Return the (x, y) coordinate for the center point of the cell that contains the specified text.  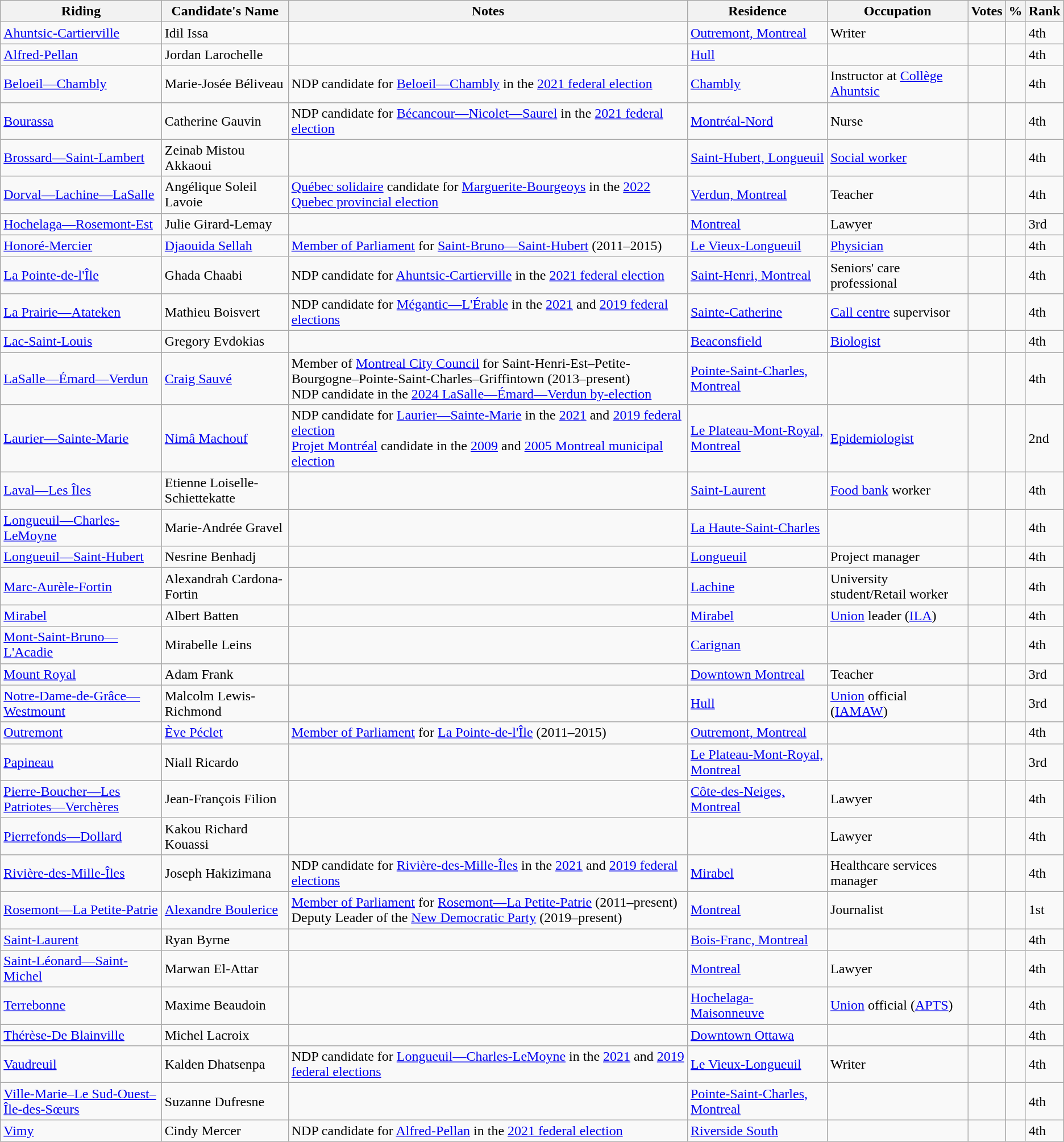
Côte-des-Neiges, Montreal (757, 799)
La Prairie—Atateken (81, 312)
Jordan Larochelle (225, 55)
NDP candidate for Bécancour—Nicolet—Saurel in the 2021 federal election (488, 121)
Epidemiologist (897, 439)
Beloeil—Chambly (81, 84)
Kalden Dhatsenpa (225, 1064)
Verdun, Montreal (757, 194)
Rosemont—La Petite-Patrie (81, 910)
Pierre-Boucher—Les Patriotes—Verchères (81, 799)
Julie Girard-Lemay (225, 224)
Albert Batten (225, 616)
NDP candidate for Beloeil—Chambly in the 2021 federal election (488, 84)
Marie-Andrée Gravel (225, 528)
University student/Retail worker (897, 587)
Idil Issa (225, 33)
Bourassa (81, 121)
Ryan Byrne (225, 940)
Etienne Loiselle-Schiettekatte (225, 491)
Project manager (897, 557)
Thérèse-De Blainville (81, 1035)
Nimâ Machouf (225, 439)
Mont-Saint-Bruno—L'Acadie (81, 645)
2nd (1045, 439)
Journalist (897, 910)
Nurse (897, 121)
Suzanne Dufresne (225, 1102)
Djaouida Sellah (225, 246)
Longueuil—Saint-Hubert (81, 557)
Seniors' care professional (897, 275)
Member of Parliament for Rosemont—La Petite-Patrie (2011–present) Deputy Leader of the New Democratic Party (2019–present) (488, 910)
Honoré-Mercier (81, 246)
Outremont (81, 733)
Rank (1045, 11)
Notre-Dame-de-Grâce—Westmount (81, 704)
Social worker (897, 158)
Union leader (ILA) (897, 616)
Occupation (897, 11)
Niall Ricardo (225, 762)
Cindy Mercer (225, 1131)
Kakou Richard Kouassi (225, 836)
Gregory Evdokias (225, 341)
Ghada Chaabi (225, 275)
Michel Lacroix (225, 1035)
Alexandre Boulerice (225, 910)
La Haute-Saint-Charles (757, 528)
Downtown Ottawa (757, 1035)
Ville-Marie–Le Sud-Ouest–Île-des-Sœurs (81, 1102)
Angélique Soleil Lavoie (225, 194)
Food bank worker (897, 491)
Pierrefonds—Dollard (81, 836)
Residence (757, 11)
NDP candidate for Alfred-Pellan in the 2021 federal election (488, 1131)
Sainte-Catherine (757, 312)
Lachine (757, 587)
Brossard—Saint-Lambert (81, 158)
Vaudreuil (81, 1064)
Notes (488, 11)
Physician (897, 246)
Mathieu Boisvert (225, 312)
Hochelaga-Maisonneuve (757, 1006)
Marwan El-Attar (225, 969)
LaSalle—Émard—Verdun (81, 379)
Alfred-Pellan (81, 55)
Catherine Gauvin (225, 121)
Healthcare services manager (897, 873)
Rivière-des-Mille-Îles (81, 873)
% (1015, 11)
Instructor at Collège Ahuntsic (897, 84)
Beaconsfield (757, 341)
Candidate's Name (225, 11)
Riding (81, 11)
Montréal-Nord (757, 121)
Papineau (81, 762)
Riverside South (757, 1131)
Call centre supervisor (897, 312)
Hochelaga—Rosemont-Est (81, 224)
Saint-Henri, Montreal (757, 275)
Mirabelle Leins (225, 645)
Ève Péclet (225, 733)
Lac-Saint-Louis (81, 341)
Adam Frank (225, 674)
La Pointe-de-l'Île (81, 275)
Craig Sauvé (225, 379)
Chambly (757, 84)
Saint-Hubert, Longueuil (757, 158)
Marie-Josée Béliveau (225, 84)
Vimy (81, 1131)
NDP candidate for Rivière-des-Mille-Îles in the 2021 and 2019 federal elections (488, 873)
Alexandrah Cardona-Fortin (225, 587)
Jean-François Filion (225, 799)
Carignan (757, 645)
Terrebonne (81, 1006)
Downtown Montreal (757, 674)
NDP candidate for Mégantic—L'Érable in the 2021 and 2019 federal elections (488, 312)
Québec solidaire candidate for Marguerite-Bourgeoys in the 2022 Quebec provincial election (488, 194)
Bois-Franc, Montreal (757, 940)
Laurier—Sainte-Marie (81, 439)
Longueuil—Charles-LeMoyne (81, 528)
Nesrine Benhadj (225, 557)
Zeinab Mistou Akkaoui (225, 158)
Malcolm Lewis-Richmond (225, 704)
Marc-Aurèle-Fortin (81, 587)
Member of Parliament for La Pointe-de-l'Île (2011–2015) (488, 733)
Saint-Léonard—Saint-Michel (81, 969)
1st (1045, 910)
Votes (987, 11)
Maxime Beaudoin (225, 1006)
Biologist (897, 341)
Joseph Hakizimana (225, 873)
Member of Parliament for Saint-Bruno—Saint-Hubert (2011–2015) (488, 246)
NDP candidate for Ahuntsic-Cartierville in the 2021 federal election (488, 275)
Union official (APTS) (897, 1006)
Longueuil (757, 557)
Mount Royal (81, 674)
Ahuntsic-Cartierville (81, 33)
NDP candidate for Longueuil—Charles-LeMoyne in the 2021 and 2019 federal elections (488, 1064)
Dorval—Lachine—LaSalle (81, 194)
Union official (IAMAW) (897, 704)
Laval—Les Îles (81, 491)
